Search for the cell housing the specified text and yield its (x, y) center coordinate. 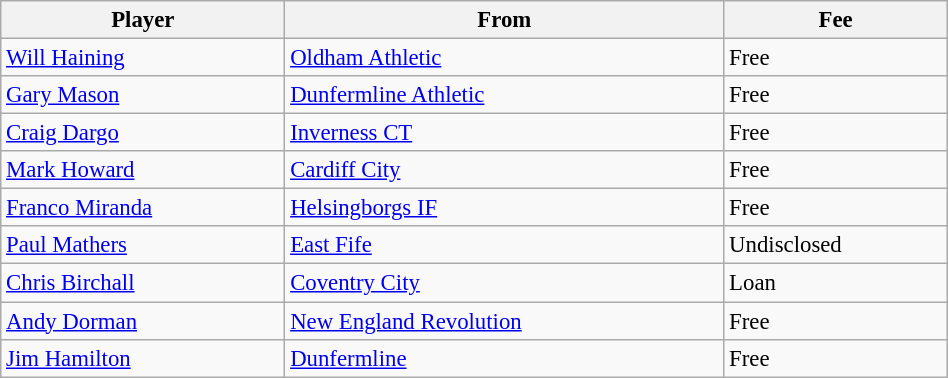
Craig Dargo (143, 133)
Loan (836, 283)
Andy Dorman (143, 321)
Jim Hamilton (143, 358)
Fee (836, 20)
Gary Mason (143, 95)
Cardiff City (504, 170)
From (504, 20)
Paul Mathers (143, 245)
Franco Miranda (143, 208)
Mark Howard (143, 170)
Inverness CT (504, 133)
Dunfermline Athletic (504, 95)
Will Haining (143, 58)
Chris Birchall (143, 283)
Oldham Athletic (504, 58)
Dunfermline (504, 358)
East Fife (504, 245)
Player (143, 20)
Helsingborgs IF (504, 208)
New England Revolution (504, 321)
Undisclosed (836, 245)
Coventry City (504, 283)
